Locate the cell with the specified text and output its [X, Y] center coordinate. 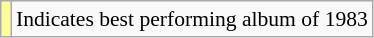
Indicates best performing album of 1983 [192, 19]
